Return the [x, y] coordinate for the center point of the cell that contains the specified text.  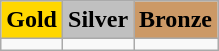
Gold [32, 20]
Silver [98, 20]
Bronze [176, 20]
